Return the [X, Y] coordinate for the center point of the cell that contains the specified text.  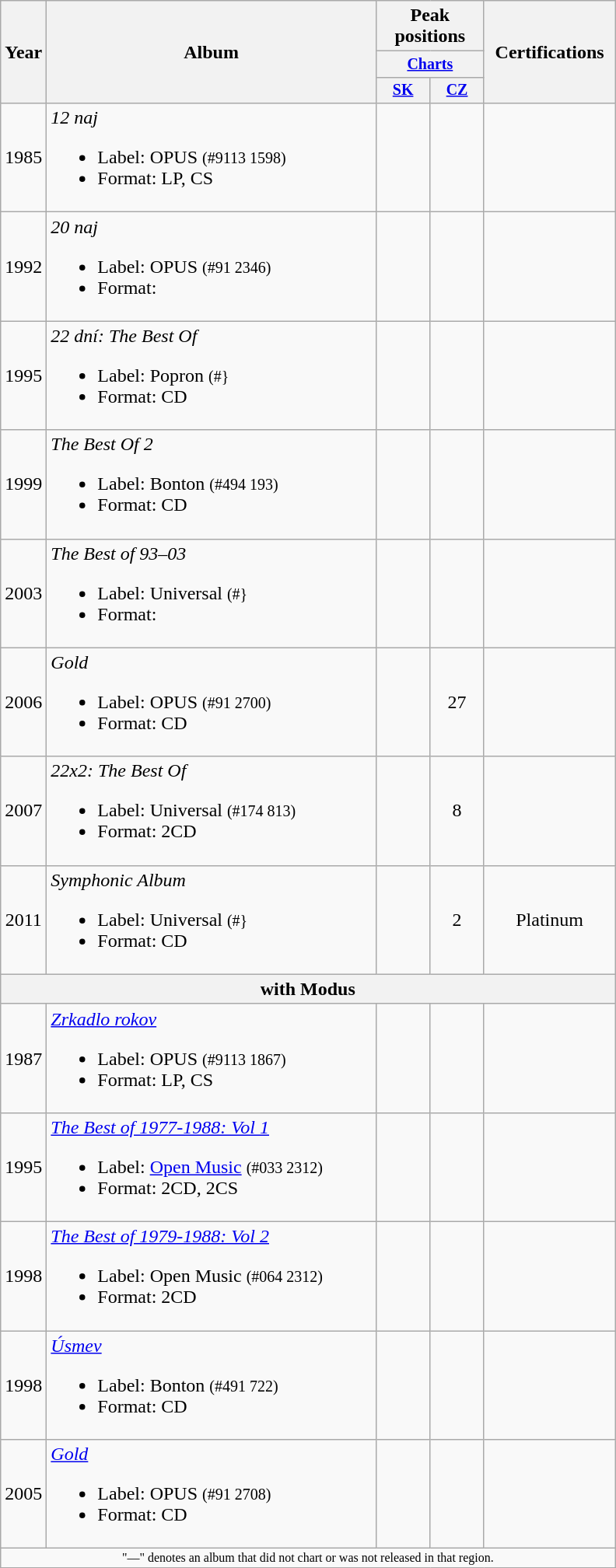
ÚsmevLabel: Bonton (#491 722)Format: CD [212, 1385]
Year [23, 52]
Symphonic AlbumLabel: Universal (#}Format: CD [212, 920]
2003 [23, 593]
SK [403, 90]
8 [457, 811]
27 [457, 702]
2006 [23, 702]
The Best Of 2Label: Bonton (#494 193)Format: CD [212, 484]
2011 [23, 920]
GoldLabel: OPUS (#91 2708)Format: CD [212, 1494]
1985 [23, 158]
22 dní: The Best OfLabel: Popron (#}Format: CD [212, 375]
Zrkadlo rokovLabel: OPUS (#9113 1867)Format: LP, CS [212, 1058]
2 [457, 920]
Peak positions [429, 26]
CZ [457, 90]
2007 [23, 811]
GoldLabel: OPUS (#91 2700)Format: CD [212, 702]
22x2: The Best OfLabel: Universal (#174 813)Format: 2CD [212, 811]
The Best of 1979-1988: Vol 2Label: Open Music (#064 2312)Format: 2CD [212, 1276]
The Best of 93–03Label: Universal (#}Format: [212, 593]
12 najLabel: OPUS (#9113 1598)Format: LP, CS [212, 158]
The Best of 1977-1988: Vol 1Label: Open Music (#033 2312)Format: 2CD, 2CS [212, 1167]
Platinum [549, 920]
1999 [23, 484]
20 najLabel: OPUS (#91 2346)Format: [212, 267]
"—" denotes an album that did not chart or was not released in that region. [308, 1558]
2005 [23, 1494]
Certifications [549, 52]
1992 [23, 267]
Charts [429, 64]
Album [212, 52]
1987 [23, 1058]
with Modus [308, 989]
